For the text-containing cell, return its midpoint in (X, Y) coordinate format. 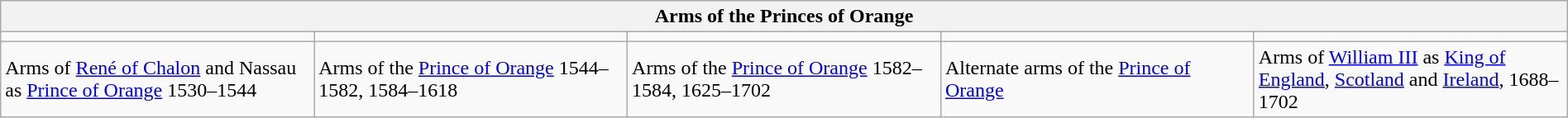
Alternate arms of the Prince of Orange (1097, 79)
Arms of René of Chalon and Nassau as Prince of Orange 1530–1544 (157, 79)
Arms of the Princes of Orange (784, 17)
Arms of the Prince of Orange 1544–1582, 1584–1618 (471, 79)
Arms of William III as King of England, Scotland and Ireland, 1688–1702 (1411, 79)
Arms of the Prince of Orange 1582–1584, 1625–1702 (784, 79)
